Search for the cell housing the specified text and yield its (x, y) center coordinate. 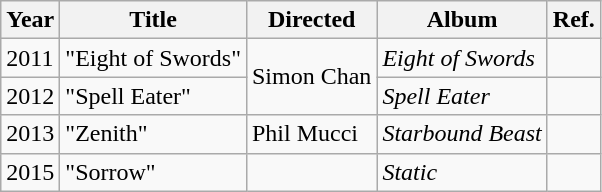
2013 (30, 134)
Static (462, 172)
Spell Eater (462, 96)
Year (30, 20)
2011 (30, 58)
2012 (30, 96)
Starbound Beast (462, 134)
Ref. (574, 20)
Phil Mucci (311, 134)
"Sorrow" (154, 172)
"Eight of Swords" (154, 58)
Album (462, 20)
Eight of Swords (462, 58)
2015 (30, 172)
Simon Chan (311, 77)
"Zenith" (154, 134)
Title (154, 20)
Directed (311, 20)
"Spell Eater" (154, 96)
